Provide the [X, Y] coordinate of the cell's center where the given text is located.  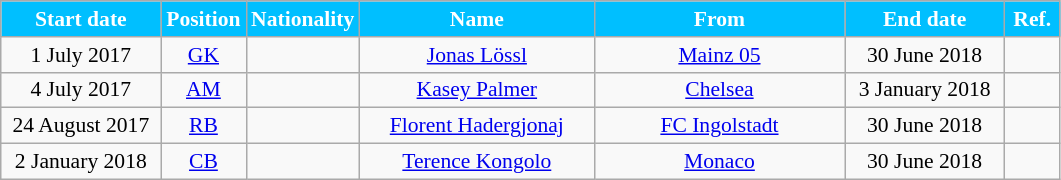
Florent Hadergjonaj [476, 126]
From [719, 19]
Monaco [719, 162]
1 July 2017 [81, 55]
RB [204, 126]
Position [204, 19]
End date [925, 19]
3 January 2018 [925, 90]
Nationality [302, 19]
Ref. [1032, 19]
Mainz 05 [719, 55]
Terence Kongolo [476, 162]
Start date [81, 19]
24 August 2017 [81, 126]
4 July 2017 [81, 90]
Kasey Palmer [476, 90]
GK [204, 55]
Jonas Lössl [476, 55]
CB [204, 162]
Name [476, 19]
2 January 2018 [81, 162]
AM [204, 90]
FC Ingolstadt [719, 126]
Chelsea [719, 90]
